Pinpoint the cell where the given text exists, returning its (x, y) midpoint coordinate. 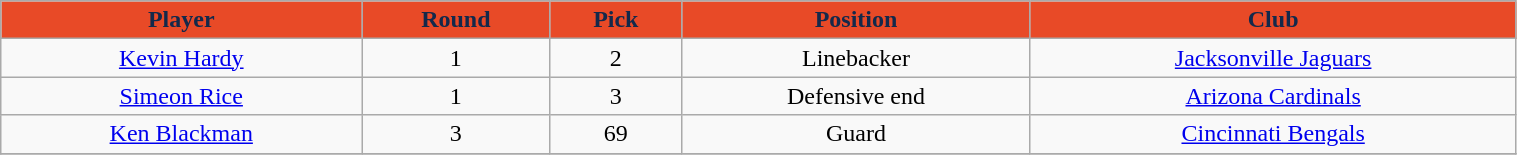
Kevin Hardy (182, 58)
Cincinnati Bengals (1273, 134)
Ken Blackman (182, 134)
Simeon Rice (182, 96)
Round (456, 20)
2 (616, 58)
Linebacker (856, 58)
Defensive end (856, 96)
Pick (616, 20)
Arizona Cardinals (1273, 96)
69 (616, 134)
Player (182, 20)
Position (856, 20)
Jacksonville Jaguars (1273, 58)
Club (1273, 20)
Guard (856, 134)
